Locate the cell with the specified text and output its [x, y] center coordinate. 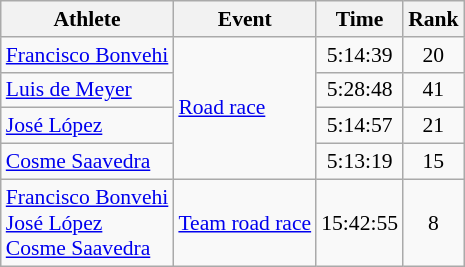
Event [244, 19]
20 [434, 55]
Athlete [88, 19]
5:14:39 [360, 55]
Francisco Bonvehi [88, 55]
Rank [434, 19]
21 [434, 126]
Road race [244, 108]
41 [434, 90]
15 [434, 162]
Luis de Meyer [88, 90]
5:13:19 [360, 162]
5:28:48 [360, 90]
Cosme Saavedra [88, 162]
15:42:55 [360, 222]
Team road race [244, 222]
Francisco BonvehiJosé LópezCosme Saavedra [88, 222]
José López [88, 126]
8 [434, 222]
Time [360, 19]
5:14:57 [360, 126]
